Capture the cell that displays the provided text and extract its [x, y] central coordinate. 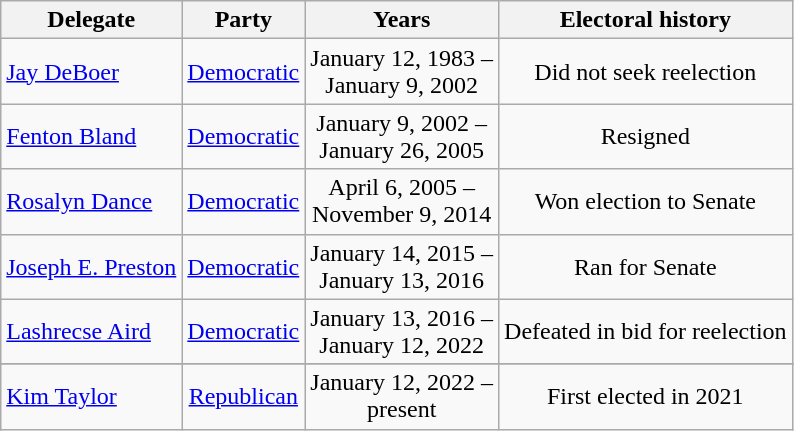
Fenton Bland [92, 136]
January 9, 2002 –January 26, 2005 [402, 136]
April 6, 2005 –November 9, 2014 [402, 202]
Did not seek reelection [646, 72]
Joseph E. Preston [92, 266]
Kim Taylor [92, 396]
Delegate [92, 20]
Party [244, 20]
January 13, 2016 –January 12, 2022 [402, 332]
Electoral history [646, 20]
January 12, 2022 –present [402, 396]
First elected in 2021 [646, 396]
Rosalyn Dance [92, 202]
Resigned [646, 136]
Lashrecse Aird [92, 332]
Years [402, 20]
Ran for Senate [646, 266]
January 14, 2015 –January 13, 2016 [402, 266]
Won election to Senate [646, 202]
Jay DeBoer [92, 72]
Republican [244, 396]
January 12, 1983 –January 9, 2002 [402, 72]
Defeated in bid for reelection [646, 332]
